Scan for the cell matching the given text and deliver its (x, y) coordinate at center. 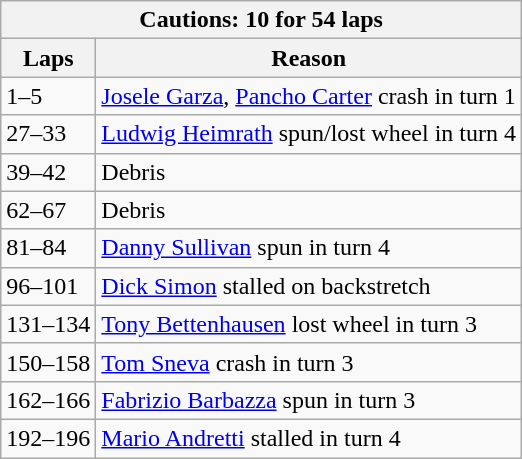
62–67 (48, 210)
Danny Sullivan spun in turn 4 (309, 248)
162–166 (48, 400)
96–101 (48, 286)
27–33 (48, 134)
1–5 (48, 96)
131–134 (48, 324)
Reason (309, 58)
Ludwig Heimrath spun/lost wheel in turn 4 (309, 134)
Laps (48, 58)
81–84 (48, 248)
192–196 (48, 438)
Tony Bettenhausen lost wheel in turn 3 (309, 324)
150–158 (48, 362)
Tom Sneva crash in turn 3 (309, 362)
Mario Andretti stalled in turn 4 (309, 438)
Dick Simon stalled on backstretch (309, 286)
Josele Garza, Pancho Carter crash in turn 1 (309, 96)
39–42 (48, 172)
Fabrizio Barbazza spun in turn 3 (309, 400)
Cautions: 10 for 54 laps (262, 20)
